Return the (x, y) coordinate for the center point of the cell that contains the specified text.  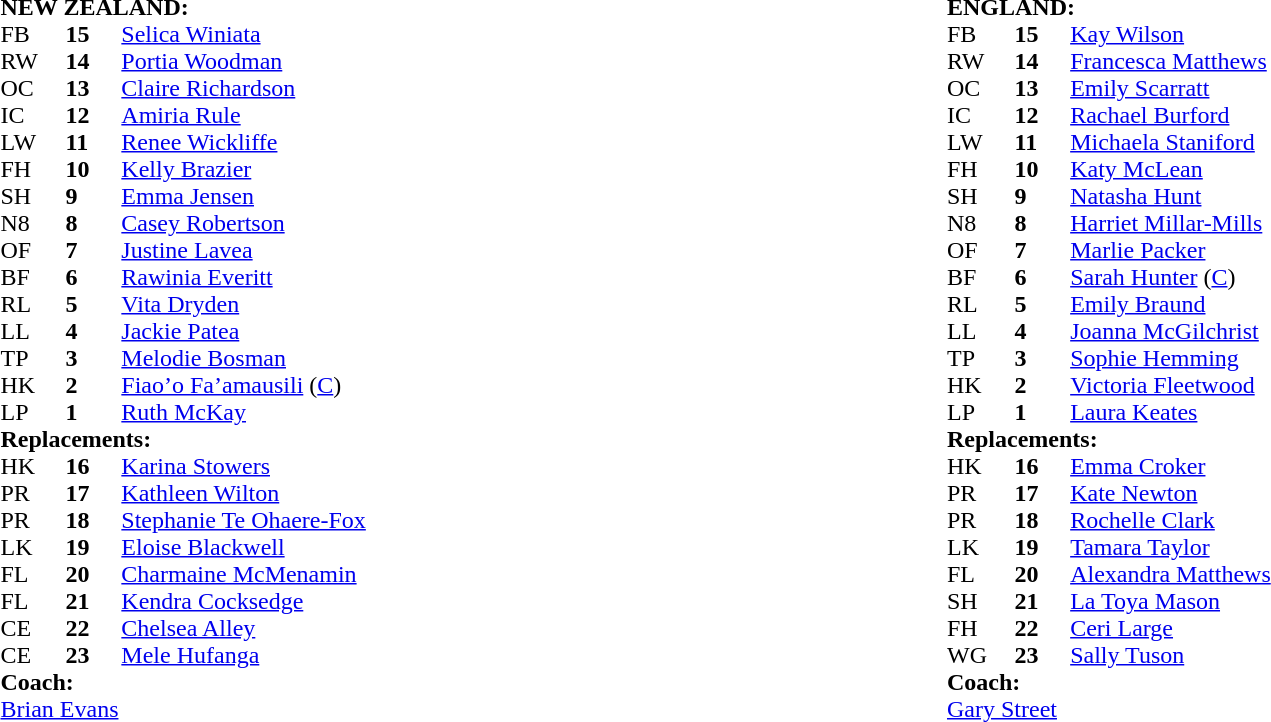
Kelly Brazier (326, 170)
Rawinia Everitt (326, 278)
Charmaine McMenamin (326, 574)
Casey Robertson (326, 224)
Selica Winiata (326, 34)
Emma Jensen (326, 196)
Vita Dryden (326, 304)
Fiao’o Fa’amausili (C) (326, 386)
Jackie Patea (326, 332)
Karina Stowers (326, 466)
Renee Wickliffe (326, 142)
Mele Hufanga (326, 656)
Portia Woodman (326, 62)
Claire Richardson (326, 88)
Melodie Bosman (326, 358)
Coach: (470, 682)
Kendra Cocksedge (326, 602)
Kathleen Wilton (326, 494)
Replacements: (470, 440)
Ruth McKay (326, 412)
WG (980, 656)
Chelsea Alley (326, 628)
Stephanie Te Ohaere-Fox (326, 520)
Amiria Rule (326, 116)
Justine Lavea (326, 250)
Eloise Blackwell (326, 548)
